Capture the cell that displays the provided text and extract its [X, Y] central coordinate. 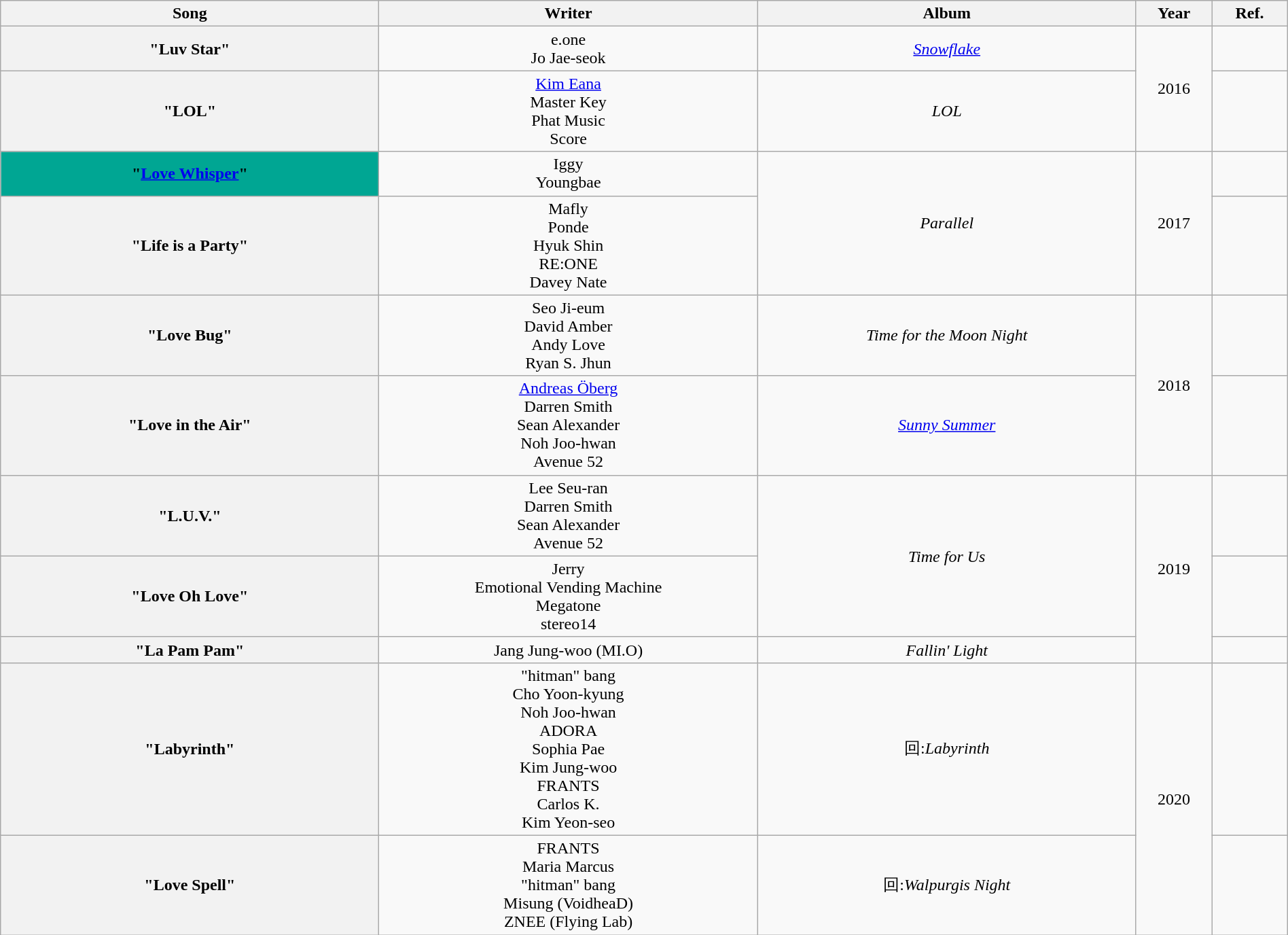
Album [947, 14]
"Labyrinth" [190, 749]
Writer [568, 14]
"hitman" bangCho Yoon-kyungNoh Joo-hwanADORASophia PaeKim Jung-wooFRANTSCarlos K.Kim Yeon-seo [568, 749]
e.oneJo Jae-seok [568, 49]
Parallel [947, 223]
Song [190, 14]
JerryEmotional Vending MachineMegatonestereo14 [568, 597]
"Love Oh Love" [190, 597]
IggyYoungbae [568, 174]
回:Labyrinth [947, 749]
"Love in the Air" [190, 425]
Seo Ji-eumDavid AmberAndy LoveRyan S. Jhun [568, 336]
Andreas ÖbergDarren SmithSean AlexanderNoh Joo-hwanAvenue 52 [568, 425]
Ref. [1250, 14]
"Love Whisper" [190, 174]
Kim EanaMaster KeyPhat MusicScore [568, 111]
"L.U.V." [190, 515]
Jang Jung-woo (MI.O) [568, 650]
Time for the Moon Night [947, 336]
FRANTSMaria Marcus"hitman" bangMisung (VoidheaD)ZNEE (Flying Lab) [568, 885]
2020 [1174, 798]
"LOL" [190, 111]
2016 [1174, 89]
"Love Bug" [190, 336]
"La Pam Pam" [190, 650]
MaflyPondeHyuk ShinRE:ONEDavey Nate [568, 245]
Lee Seu-ranDarren SmithSean AlexanderAvenue 52 [568, 515]
LOL [947, 111]
Year [1174, 14]
"Love Spell" [190, 885]
回:Walpurgis Night [947, 885]
2017 [1174, 223]
Time for Us [947, 556]
Sunny Summer [947, 425]
Snowflake [947, 49]
2018 [1174, 385]
Fallin' Light [947, 650]
2019 [1174, 569]
"Life is a Party" [190, 245]
"Luv Star" [190, 49]
